Output the (x, y) coordinate of the center of the cell containing the given text.  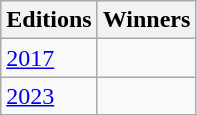
2023 (49, 96)
Editions (49, 20)
2017 (49, 58)
Winners (146, 20)
